Return the [X, Y] coordinate for the center point of the cell that contains the specified text.  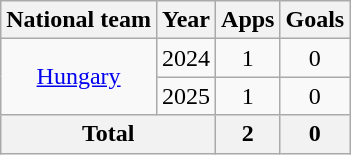
2024 [186, 58]
Apps [248, 20]
Hungary [79, 77]
Total [108, 134]
Year [186, 20]
Goals [315, 20]
National team [79, 20]
2 [248, 134]
2025 [186, 96]
